Determine the (X, Y) coordinate at the center of the cell enclosing the given text.  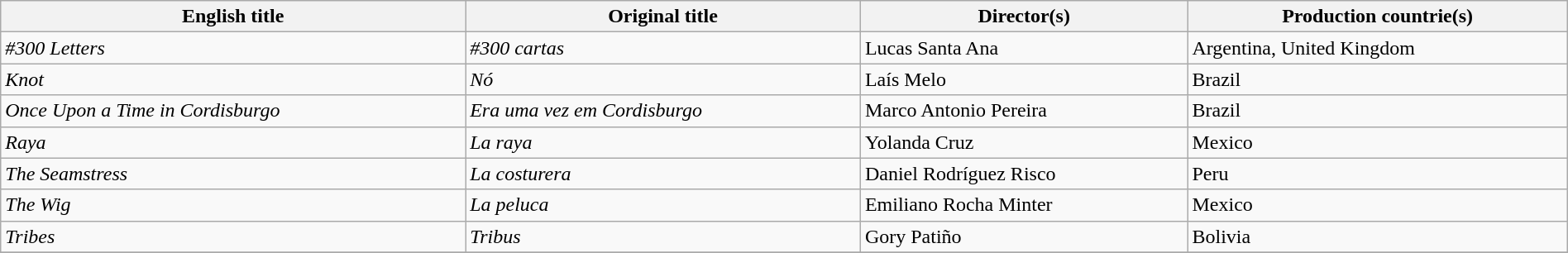
Argentina, United Kingdom (1378, 48)
La raya (663, 142)
The Seamstress (233, 174)
La peluca (663, 205)
Raya (233, 142)
La costurera (663, 174)
Laís Melo (1024, 79)
Nó (663, 79)
#300 Letters (233, 48)
The Wig (233, 205)
Director(s) (1024, 17)
Production countrie(s) (1378, 17)
Original title (663, 17)
Peru (1378, 174)
Tribes (233, 236)
Daniel Rodríguez Risco (1024, 174)
Knot (233, 79)
Lucas Santa Ana (1024, 48)
Yolanda Cruz (1024, 142)
Emiliano Rocha Minter (1024, 205)
English title (233, 17)
Once Upon a Time in Cordisburgo (233, 111)
Tribus (663, 236)
#300 cartas (663, 48)
Era uma vez em Cordisburgo (663, 111)
Bolivia (1378, 236)
Marco Antonio Pereira (1024, 111)
Gory Patiño (1024, 236)
